Provide the [x, y] coordinate of the cell's center where the given text is located.  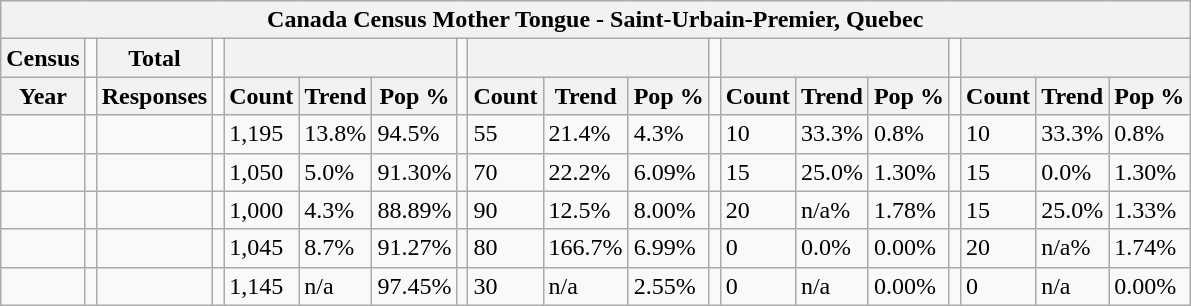
8.7% [336, 248]
1.78% [908, 210]
Year [43, 96]
5.0% [336, 172]
94.5% [414, 134]
2.55% [668, 286]
1.74% [1150, 248]
166.7% [586, 248]
70 [506, 172]
6.99% [668, 248]
Canada Census Mother Tongue - Saint-Urbain-Premier, Quebec [596, 20]
6.09% [668, 172]
21.4% [586, 134]
88.89% [414, 210]
91.30% [414, 172]
13.8% [336, 134]
90 [506, 210]
80 [506, 248]
1,045 [262, 248]
22.2% [586, 172]
1,000 [262, 210]
55 [506, 134]
91.27% [414, 248]
Census [43, 58]
Total [154, 58]
1,195 [262, 134]
1,050 [262, 172]
1,145 [262, 286]
97.45% [414, 286]
1.33% [1150, 210]
Responses [154, 96]
12.5% [586, 210]
8.00% [668, 210]
30 [506, 286]
